Capture the cell that displays the provided text and extract its [x, y] central coordinate. 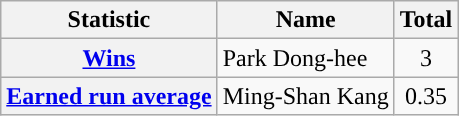
0.35 [426, 96]
Wins [109, 58]
Total [426, 20]
Earned run average [109, 96]
Name [306, 20]
Ming-Shan Kang [306, 96]
Park Dong-hee [306, 58]
Statistic [109, 20]
3 [426, 58]
